Return the (x, y) coordinate for the center point of the cell that contains the specified text.  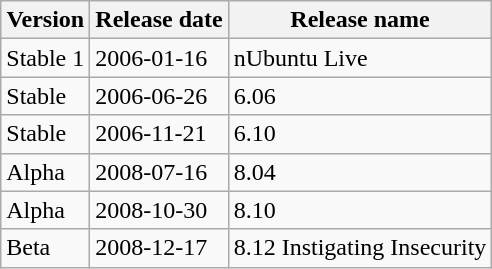
2008-12-17 (159, 248)
nUbuntu Live (360, 58)
6.06 (360, 96)
8.04 (360, 172)
2006-06-26 (159, 96)
2006-11-21 (159, 134)
2006-01-16 (159, 58)
6.10 (360, 134)
Release name (360, 20)
Release date (159, 20)
2008-07-16 (159, 172)
Beta (46, 248)
8.12 Instigating Insecurity (360, 248)
Stable 1 (46, 58)
8.10 (360, 210)
Version (46, 20)
2008-10-30 (159, 210)
